Return the [x, y] coordinate for the center point of the cell that contains the specified text.  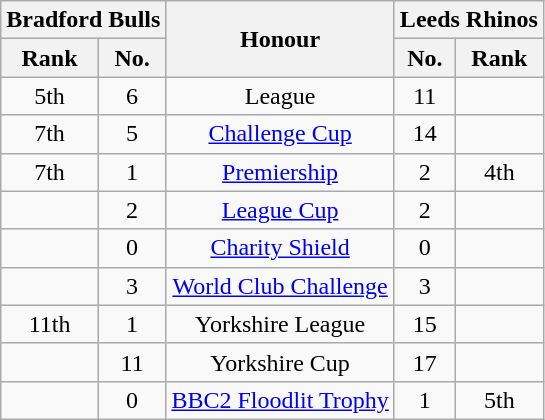
4th [499, 172]
Yorkshire League [280, 324]
Challenge Cup [280, 134]
Honour [280, 39]
Leeds Rhinos [468, 20]
14 [424, 134]
11th [50, 324]
League [280, 96]
15 [424, 324]
5 [132, 134]
World Club Challenge [280, 286]
6 [132, 96]
League Cup [280, 210]
Charity Shield [280, 248]
17 [424, 362]
BBC2 Floodlit Trophy [280, 400]
Premiership [280, 172]
Yorkshire Cup [280, 362]
Bradford Bulls [84, 20]
